Scan for the cell matching the given text and deliver its (x, y) coordinate at center. 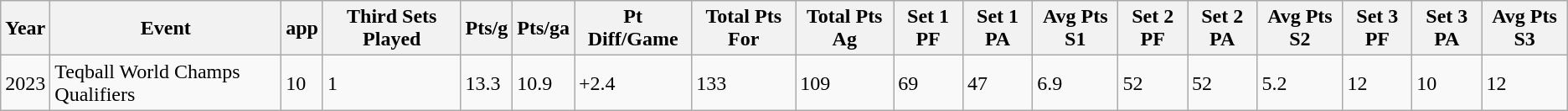
13.3 (487, 82)
app (302, 29)
69 (928, 82)
Set 1 PA (997, 29)
Year (25, 29)
Pt Diff/Game (633, 29)
Set 2 PA (1223, 29)
Avg Pts S1 (1075, 29)
10.9 (544, 82)
Third Sets Played (392, 29)
Total Pts Ag (844, 29)
Set 1 PF (928, 29)
Event (166, 29)
6.9 (1075, 82)
Set 3 PF (1377, 29)
2023 (25, 82)
Set 2 PF (1153, 29)
47 (997, 82)
Pts/g (487, 29)
Avg Pts S2 (1300, 29)
+2.4 (633, 82)
5.2 (1300, 82)
Total Pts For (744, 29)
Pts/ga (544, 29)
Set 3 PA (1447, 29)
109 (844, 82)
133 (744, 82)
Avg Pts S3 (1524, 29)
1 (392, 82)
Teqball World Champs Qualifiers (166, 82)
